From the cell containing the given text, extract its center point as (X, Y) coordinate. 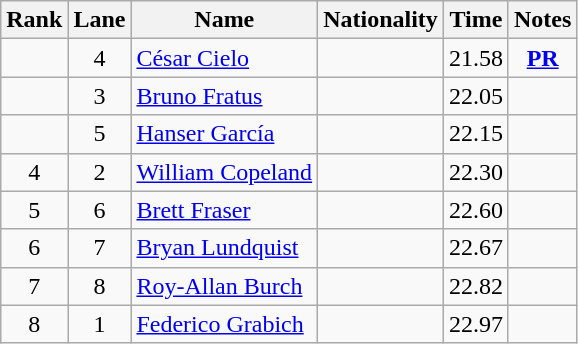
1 (100, 324)
Hanser García (224, 134)
22.60 (476, 210)
Roy-Allan Burch (224, 286)
22.30 (476, 172)
PR (542, 58)
Federico Grabich (224, 324)
Rank (34, 20)
3 (100, 96)
21.58 (476, 58)
Lane (100, 20)
Bryan Lundquist (224, 248)
Bruno Fratus (224, 96)
Brett Fraser (224, 210)
22.67 (476, 248)
22.82 (476, 286)
César Cielo (224, 58)
Name (224, 20)
William Copeland (224, 172)
2 (100, 172)
Notes (542, 20)
22.15 (476, 134)
Nationality (381, 20)
Time (476, 20)
22.05 (476, 96)
22.97 (476, 324)
